Identify which cell holds the provided text, then report its [X, Y] central coordinate. 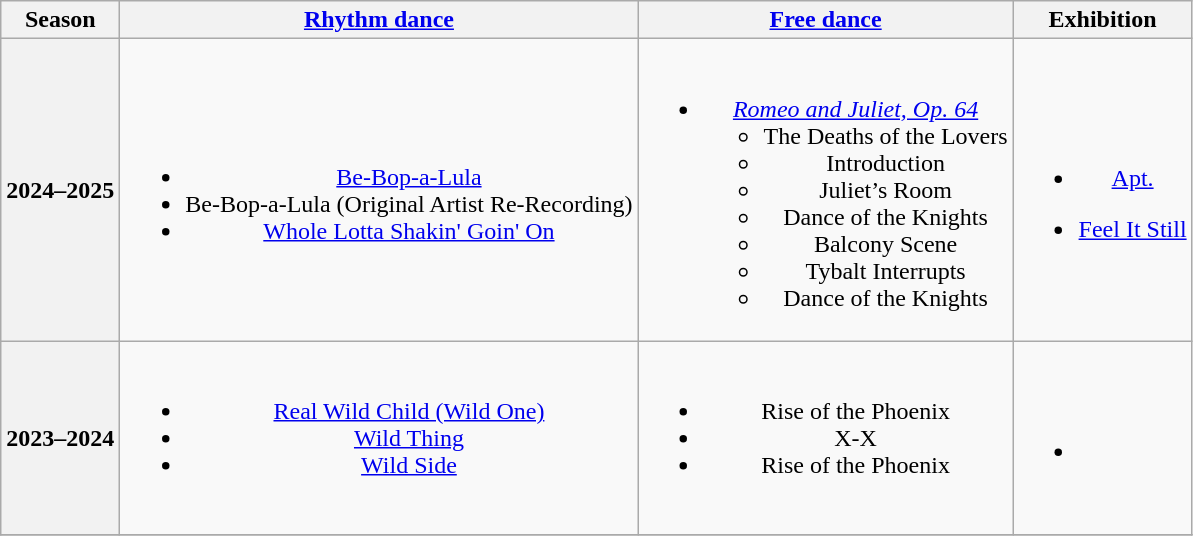
2024–2025 [60, 190]
Apt. Feel It Still [1102, 190]
Romeo and Juliet, Op. 64The Deaths of the LoversIntroductionJuliet’s RoomDance of the KnightsBalcony SceneTybalt InterruptsDance of the Knights [826, 190]
2023–2024 [60, 438]
Real Wild Child (Wild One)Wild ThingWild Side [379, 438]
Be-Bop-a-Lula Be-Bop-a-Lula (Original Artist Re-Recording) Whole Lotta Shakin' Goin' On [379, 190]
Rhythm dance [379, 20]
Exhibition [1102, 20]
Free dance [826, 20]
Season [60, 20]
Rise of the PhoenixX-XRise of the Phoenix [826, 438]
